Search for the cell housing the specified text and yield its [X, Y] center coordinate. 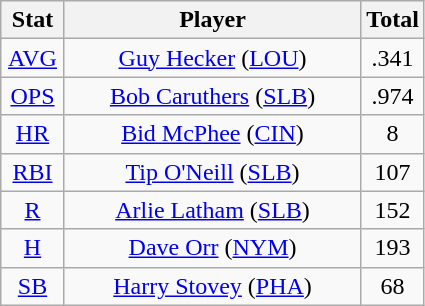
152 [393, 210]
.341 [393, 58]
8 [393, 134]
H [33, 248]
Total [393, 20]
68 [393, 286]
Stat [33, 20]
Bob Caruthers (SLB) [212, 96]
Tip O'Neill (SLB) [212, 172]
Bid McPhee (CIN) [212, 134]
SB [33, 286]
Harry Stovey (PHA) [212, 286]
Arlie Latham (SLB) [212, 210]
R [33, 210]
HR [33, 134]
.974 [393, 96]
Dave Orr (NYM) [212, 248]
AVG [33, 58]
193 [393, 248]
Guy Hecker (LOU) [212, 58]
Player [212, 20]
OPS [33, 96]
107 [393, 172]
RBI [33, 172]
